From the cell containing the given text, extract its center point as (x, y) coordinate. 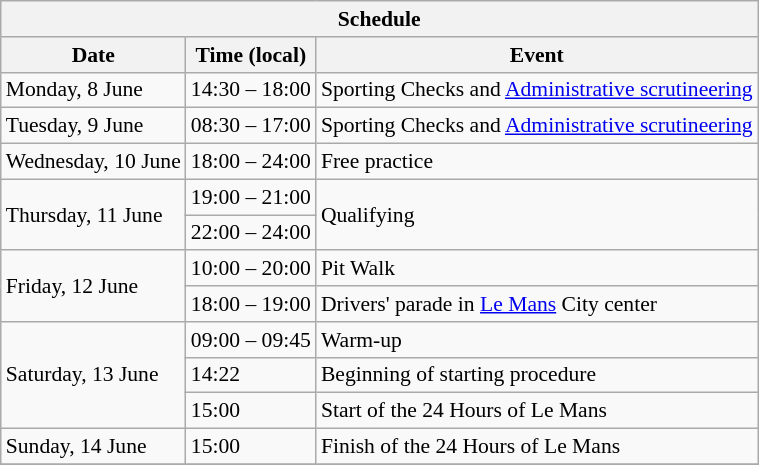
Time (local) (251, 55)
Monday, 8 June (94, 90)
14:22 (251, 375)
Beginning of starting procedure (537, 375)
Free practice (537, 162)
Friday, 12 June (94, 286)
Thursday, 11 June (94, 214)
Drivers' parade in Le Mans City center (537, 304)
14:30 – 18:00 (251, 90)
18:00 – 19:00 (251, 304)
18:00 – 24:00 (251, 162)
10:00 – 20:00 (251, 269)
Finish of the 24 Hours of Le Mans (537, 447)
22:00 – 24:00 (251, 233)
Pit Walk (537, 269)
Saturday, 13 June (94, 376)
Warm-up (537, 340)
Schedule (380, 19)
Qualifying (537, 214)
Tuesday, 9 June (94, 126)
Event (537, 55)
Wednesday, 10 June (94, 162)
19:00 – 21:00 (251, 197)
Sunday, 14 June (94, 447)
Start of the 24 Hours of Le Mans (537, 411)
09:00 – 09:45 (251, 340)
Date (94, 55)
08:30 – 17:00 (251, 126)
